Find where the given text appears and provide that cell's center as (x, y) coordinate. 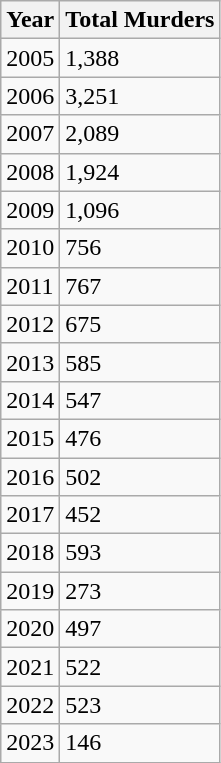
1,388 (140, 58)
2011 (30, 286)
2022 (30, 705)
2010 (30, 248)
2016 (30, 477)
2,089 (140, 134)
593 (140, 553)
547 (140, 400)
Total Murders (140, 20)
Year (30, 20)
146 (140, 743)
2021 (30, 667)
2012 (30, 324)
2014 (30, 400)
756 (140, 248)
585 (140, 362)
2006 (30, 96)
3,251 (140, 96)
2005 (30, 58)
2013 (30, 362)
2017 (30, 515)
2015 (30, 438)
1,924 (140, 172)
1,096 (140, 210)
523 (140, 705)
273 (140, 591)
2023 (30, 743)
497 (140, 629)
675 (140, 324)
767 (140, 286)
2009 (30, 210)
2020 (30, 629)
476 (140, 438)
2008 (30, 172)
2019 (30, 591)
2007 (30, 134)
452 (140, 515)
522 (140, 667)
502 (140, 477)
2018 (30, 553)
